Locate the cell with the specified text and output its [x, y] center coordinate. 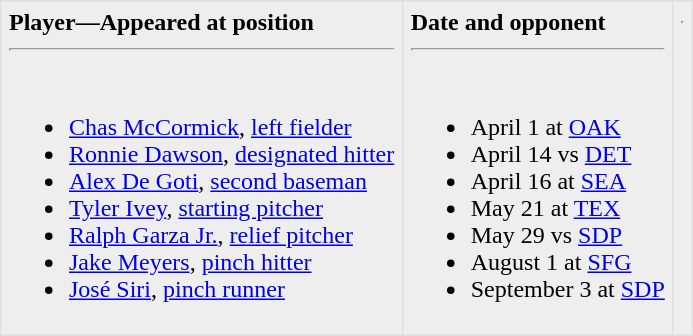
Date and opponent April 1 at OAKApril 14 vs DETApril 16 at SEAMay 21 at TEXMay 29 vs SDPAugust 1 at SFGSeptember 3 at SDP [538, 168]
